Determine the (X, Y) coordinate at the center of the cell enclosing the given text.  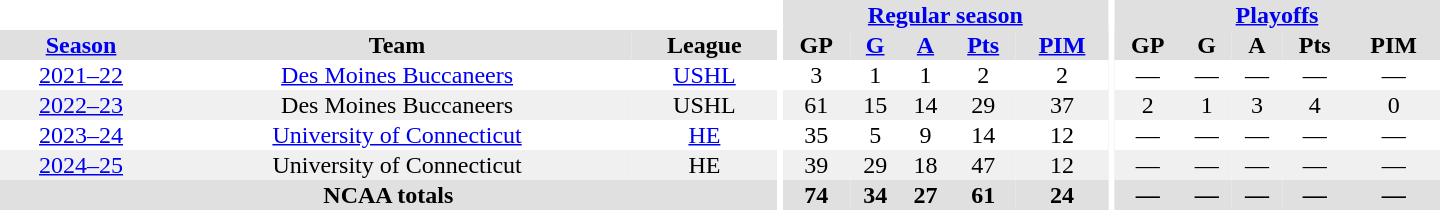
74 (816, 195)
Team (397, 45)
47 (984, 165)
35 (816, 135)
Season (81, 45)
34 (875, 195)
27 (925, 195)
2023–24 (81, 135)
39 (816, 165)
Regular season (945, 15)
24 (1062, 195)
5 (875, 135)
18 (925, 165)
2021–22 (81, 75)
League (704, 45)
Playoffs (1277, 15)
9 (925, 135)
4 (1314, 105)
37 (1062, 105)
15 (875, 105)
0 (1394, 105)
2024–25 (81, 165)
2022–23 (81, 105)
NCAA totals (388, 195)
